Detect which cell encompasses the target text, then output its (X, Y) center coordinate. 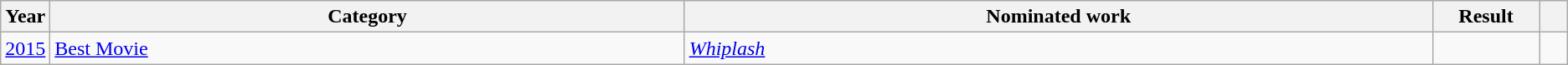
2015 (25, 48)
Result (1486, 17)
Whiplash (1059, 48)
Nominated work (1059, 17)
Year (25, 17)
Category (367, 17)
Best Movie (367, 48)
